Return the [X, Y] coordinate for the center point of the cell that contains the specified text.  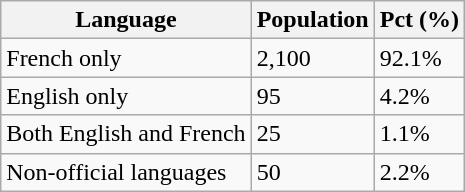
1.1% [419, 134]
English only [126, 96]
25 [312, 134]
French only [126, 58]
Language [126, 20]
50 [312, 172]
Pct (%) [419, 20]
92.1% [419, 58]
2.2% [419, 172]
95 [312, 96]
4.2% [419, 96]
Population [312, 20]
Non-official languages [126, 172]
Both English and French [126, 134]
2,100 [312, 58]
